Locate the cell with the specified text and output its [x, y] center coordinate. 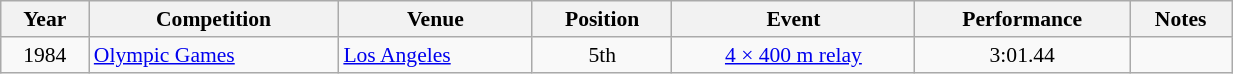
Olympic Games [214, 55]
Event [794, 19]
Venue [435, 19]
Performance [1022, 19]
1984 [45, 55]
Notes [1181, 19]
3:01.44 [1022, 55]
Year [45, 19]
4 × 400 m relay [794, 55]
Position [602, 19]
Competition [214, 19]
5th [602, 55]
Los Angeles [435, 55]
